Scan for the cell matching the given text and deliver its [x, y] coordinate at center. 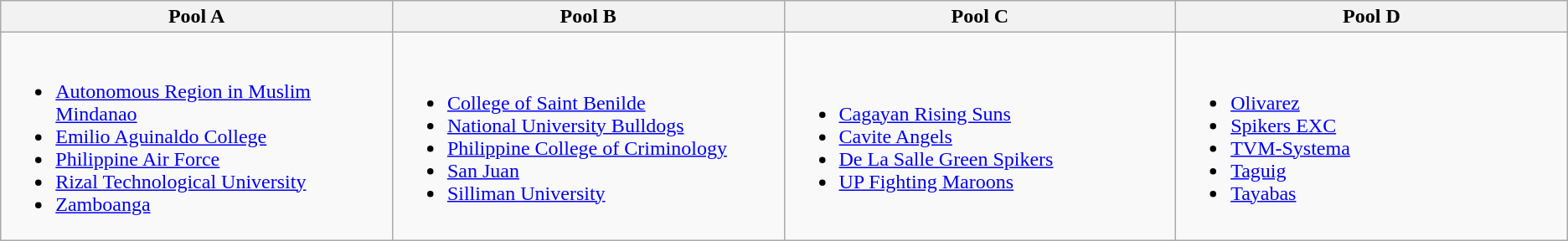
Pool D [1372, 17]
Pool C [980, 17]
Pool A [197, 17]
Autonomous Region in Muslim MindanaoEmilio Aguinaldo CollegePhilippine Air ForceRizal Technological UniversityZamboanga [197, 136]
Cagayan Rising SunsCavite AngelsDe La Salle Green SpikersUP Fighting Maroons [980, 136]
College of Saint BenildeNational University BulldogsPhilippine College of CriminologySan JuanSilliman University [588, 136]
OlivarezSpikers EXCTVM-SystemaTaguigTayabas [1372, 136]
Pool B [588, 17]
